Extract the [x, y] coordinate from the center of the cell holding the provided text.  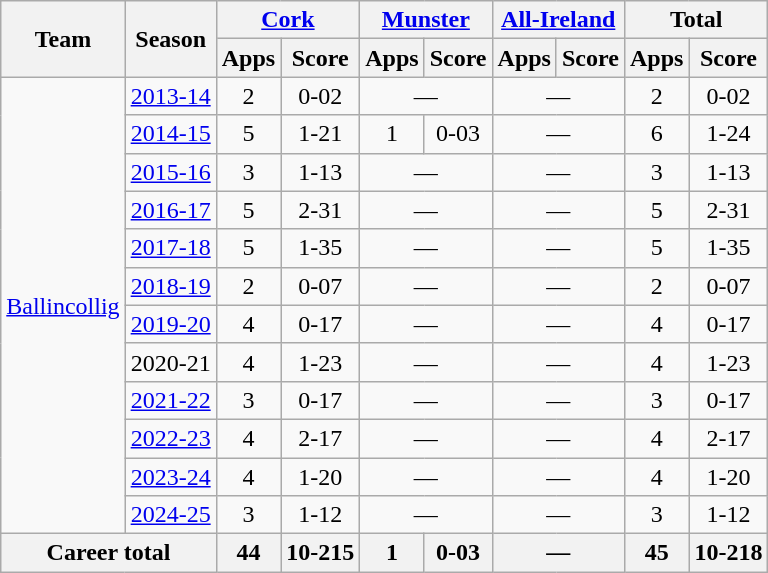
1-21 [320, 134]
2019-20 [170, 324]
2016-17 [170, 210]
Total [696, 20]
2023-24 [170, 477]
2022-23 [170, 438]
2024-25 [170, 515]
10-218 [728, 553]
Season [170, 39]
All-Ireland [558, 20]
Career total [108, 553]
2017-18 [170, 248]
45 [656, 553]
Team [63, 39]
10-215 [320, 553]
2015-16 [170, 172]
2014-15 [170, 134]
1-24 [728, 134]
44 [248, 553]
Ballincollig [63, 306]
2013-14 [170, 96]
Cork [288, 20]
2020-21 [170, 362]
2021-22 [170, 400]
Munster [426, 20]
2018-19 [170, 286]
6 [656, 134]
